Output the (X, Y) coordinate of the center of the cell containing the given text.  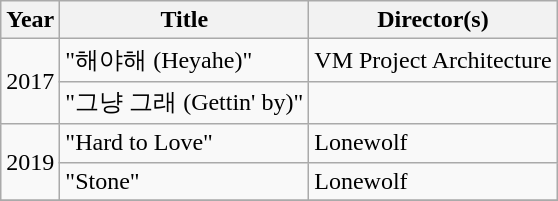
2017 (30, 82)
"해야해 (Heyahe)" (184, 60)
"Stone" (184, 181)
"Hard to Love" (184, 143)
2019 (30, 162)
Director(s) (433, 20)
"그냥 그래 (Gettin' by)" (184, 102)
Title (184, 20)
Year (30, 20)
VM Project Architecture (433, 60)
